Search for the cell housing the specified text and yield its (X, Y) center coordinate. 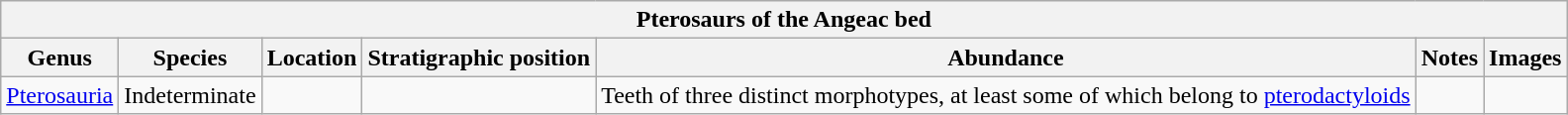
Genus (59, 57)
Images (1525, 57)
Notes (1449, 57)
Pterosaurs of the Angeac bed (784, 20)
Pterosauria (59, 95)
Stratigraphic position (479, 57)
Species (190, 57)
Indeterminate (190, 95)
Teeth of three distinct morphotypes, at least some of which belong to pterodactyloids (1006, 95)
Abundance (1006, 57)
Location (312, 57)
